Pinpoint the cell where the given text exists, returning its [X, Y] midpoint coordinate. 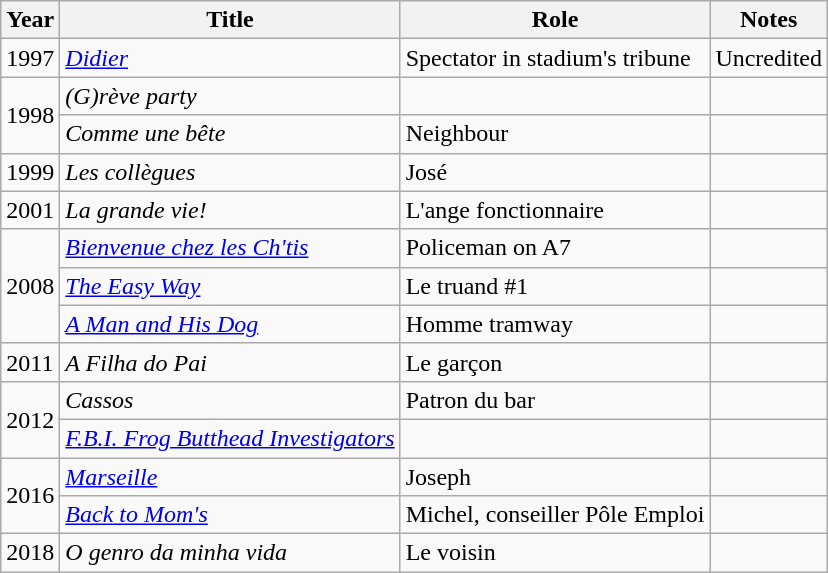
2012 [30, 419]
Title [230, 20]
Role [555, 20]
F.B.I. Frog Butthead Investigators [230, 438]
Les collègues [230, 172]
2011 [30, 362]
Year [30, 20]
A Filha do Pai [230, 362]
(G)rève party [230, 96]
A Man and His Dog [230, 324]
Neighbour [555, 134]
Michel, conseiller Pôle Emploi [555, 515]
The Easy Way [230, 286]
Le voisin [555, 553]
Homme tramway [555, 324]
José [555, 172]
Patron du bar [555, 400]
Didier [230, 58]
Policeman on A7 [555, 248]
Le garçon [555, 362]
2001 [30, 210]
L'ange fonctionnaire [555, 210]
1997 [30, 58]
Marseille [230, 477]
Bienvenue chez les Ch'tis [230, 248]
Comme une bête [230, 134]
Uncredited [769, 58]
2018 [30, 553]
Spectator in stadium's tribune [555, 58]
1999 [30, 172]
2016 [30, 496]
Back to Mom's [230, 515]
Cassos [230, 400]
1998 [30, 115]
Notes [769, 20]
O genro da minha vida [230, 553]
Joseph [555, 477]
2008 [30, 286]
Le truand #1 [555, 286]
La grande vie! [230, 210]
